For the text-containing cell, return its midpoint in (x, y) coordinate format. 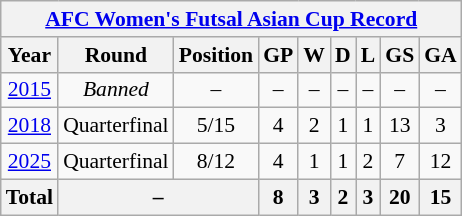
Banned (116, 90)
D (343, 55)
Year (30, 55)
2025 (30, 162)
Position (216, 55)
15 (440, 197)
20 (400, 197)
8/12 (216, 162)
2018 (30, 126)
13 (400, 126)
AFC Women's Futsal Asian Cup Record (232, 19)
5/15 (216, 126)
Round (116, 55)
GP (278, 55)
L (368, 55)
12 (440, 162)
GS (400, 55)
8 (278, 197)
W (314, 55)
2015 (30, 90)
GA (440, 55)
Total (30, 197)
7 (400, 162)
